Detect which cell encompasses the target text, then output its (X, Y) center coordinate. 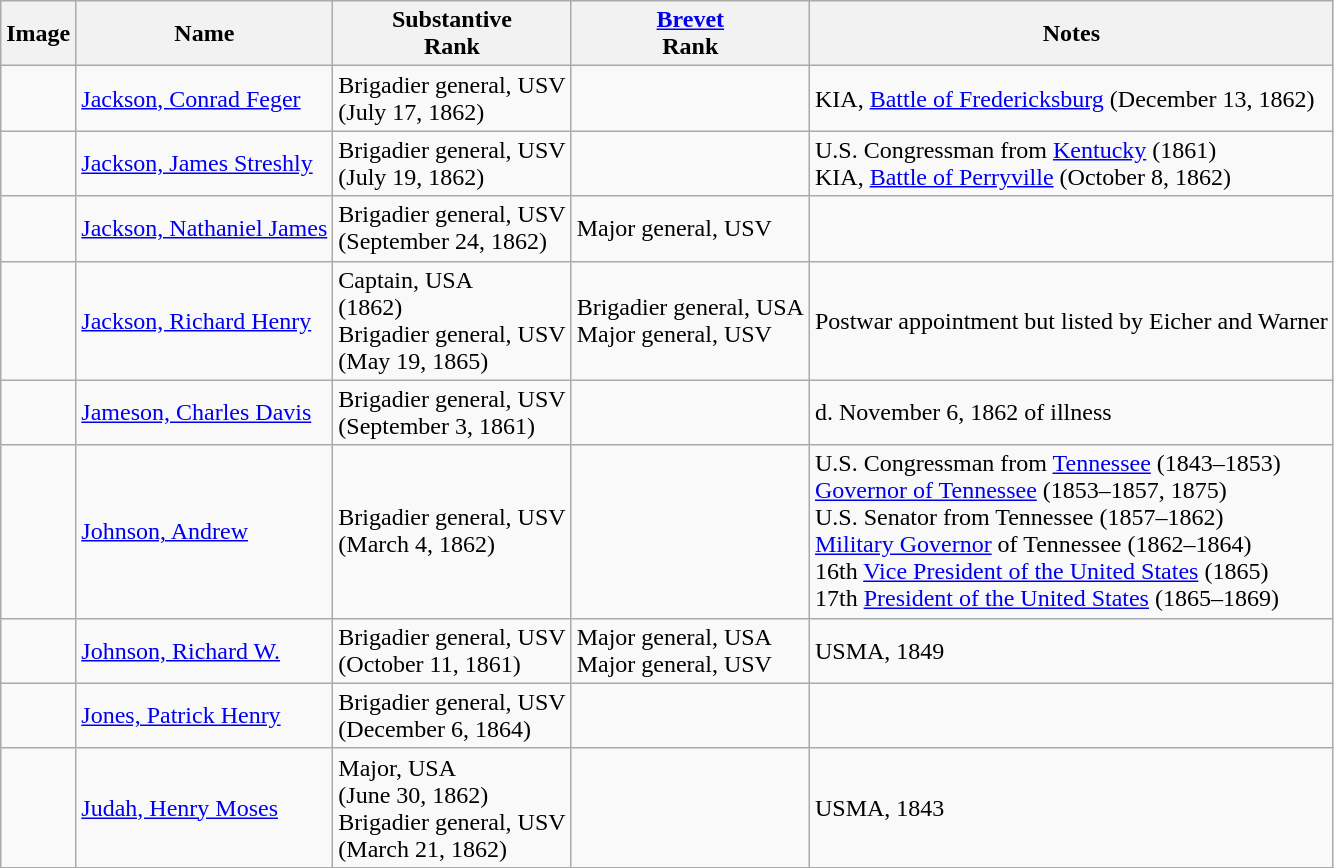
Postwar appointment but listed by Eicher and Warner (1071, 320)
Brigadier general, USV(September 24, 1862) (452, 228)
Jackson, Richard Henry (204, 320)
Major general, USV (690, 228)
Notes (1071, 34)
Major, USA(June 30, 1862)Brigadier general, USV(March 21, 1862) (452, 808)
Jackson, Nathaniel James (204, 228)
Jackson, Conrad Feger (204, 98)
SubstantiveRank (452, 34)
Brigadier general, USV(July 19, 1862) (452, 164)
Brigadier general, USAMajor general, USV (690, 320)
Brigadier general, USV(March 4, 1862) (452, 532)
Judah, Henry Moses (204, 808)
Brigadier general, USV(October 11, 1861) (452, 650)
Brigadier general, USV(December 6, 1864) (452, 716)
USMA, 1849 (1071, 650)
Image (38, 34)
Captain, USA(1862)Brigadier general, USV(May 19, 1865) (452, 320)
KIA, Battle of Fredericksburg (December 13, 1862) (1071, 98)
Brigadier general, USV(September 3, 1861) (452, 412)
Name (204, 34)
BrevetRank (690, 34)
Jameson, Charles Davis (204, 412)
Johnson, Andrew (204, 532)
USMA, 1843 (1071, 808)
U.S. Congressman from Kentucky (1861)KIA, Battle of Perryville (October 8, 1862) (1071, 164)
d. November 6, 1862 of illness (1071, 412)
Major general, USAMajor general, USV (690, 650)
Jones, Patrick Henry (204, 716)
Brigadier general, USV(July 17, 1862) (452, 98)
Johnson, Richard W. (204, 650)
Jackson, James Streshly (204, 164)
